Pinpoint the cell where the given text exists, returning its [X, Y] midpoint coordinate. 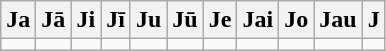
Jo [296, 20]
Je [220, 20]
J [374, 20]
Jū [185, 20]
Jā [54, 20]
Ji [86, 20]
Ju [148, 20]
Jī [116, 20]
Ja [18, 20]
Jau [338, 20]
Jai [258, 20]
